Return the [X, Y] coordinate for the center point of the cell that contains the specified text.  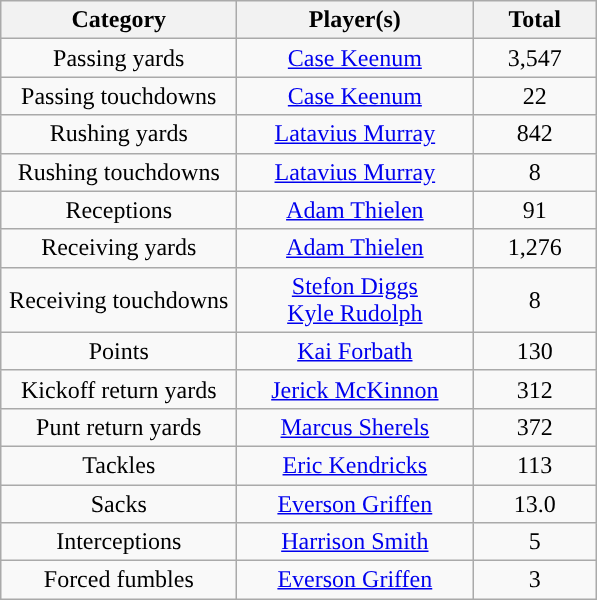
Receptions [119, 210]
Sacks [119, 503]
Stefon DiggsKyle Rudolph [355, 300]
842 [535, 134]
Passing touchdowns [119, 96]
13.0 [535, 503]
Harrison Smith [355, 542]
Player(s) [355, 20]
Forced fumbles [119, 580]
1,276 [535, 248]
Kickoff return yards [119, 389]
Kai Forbath [355, 351]
Rushing yards [119, 134]
Receiving yards [119, 248]
Rushing touchdowns [119, 172]
Points [119, 351]
Receiving touchdowns [119, 300]
22 [535, 96]
113 [535, 465]
372 [535, 427]
Punt return yards [119, 427]
91 [535, 210]
Tackles [119, 465]
Total [535, 20]
Eric Kendricks [355, 465]
Passing yards [119, 58]
5 [535, 542]
Jerick McKinnon [355, 389]
Category [119, 20]
130 [535, 351]
Marcus Sherels [355, 427]
3,547 [535, 58]
312 [535, 389]
3 [535, 580]
Interceptions [119, 542]
